Identify which cell holds the provided text, then report its (x, y) central coordinate. 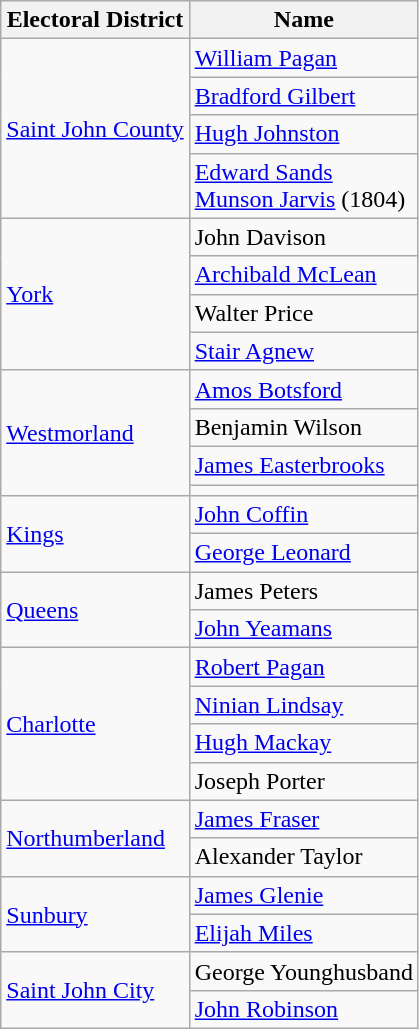
James Glenie (304, 895)
Saint John County (95, 128)
John Robinson (304, 1009)
Hugh Mackay (304, 743)
William Pagan (304, 58)
Benjamin Wilson (304, 427)
Charlotte (95, 724)
James Fraser (304, 819)
George Leonard (304, 553)
George Younghusband (304, 971)
Electoral District (95, 20)
Queens (95, 610)
John Yeamans (304, 629)
Stair Agnew (304, 351)
Alexander Taylor (304, 857)
Westmorland (95, 432)
John Coffin (304, 515)
York (95, 294)
Saint John City (95, 990)
Walter Price (304, 313)
Ninian Lindsay (304, 705)
Northumberland (95, 838)
James Easterbrooks (304, 465)
Robert Pagan (304, 667)
Sunbury (95, 914)
Edward SandsMunson Jarvis (1804) (304, 186)
Joseph Porter (304, 781)
John Davison (304, 237)
Elijah Miles (304, 933)
Bradford Gilbert (304, 96)
Name (304, 20)
Archibald McLean (304, 275)
James Peters (304, 591)
Hugh Johnston (304, 134)
Kings (95, 534)
Amos Botsford (304, 389)
